Pinpoint the cell where the given text exists, returning its (X, Y) midpoint coordinate. 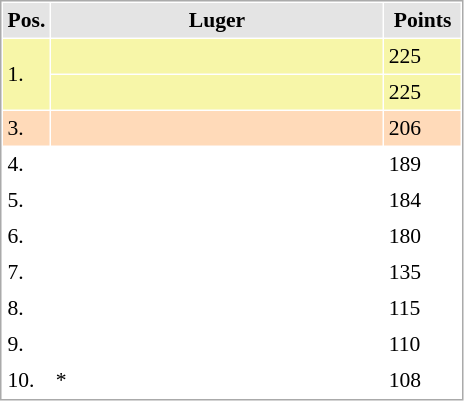
180 (422, 236)
189 (422, 164)
1. (26, 74)
115 (422, 308)
8. (26, 308)
135 (422, 272)
3. (26, 128)
Pos. (26, 20)
5. (26, 200)
110 (422, 344)
4. (26, 164)
184 (422, 200)
108 (422, 380)
Points (422, 20)
10. (26, 380)
9. (26, 344)
6. (26, 236)
Luger (217, 20)
206 (422, 128)
7. (26, 272)
* (217, 380)
